Pinpoint the cell where the given text exists, returning its [x, y] midpoint coordinate. 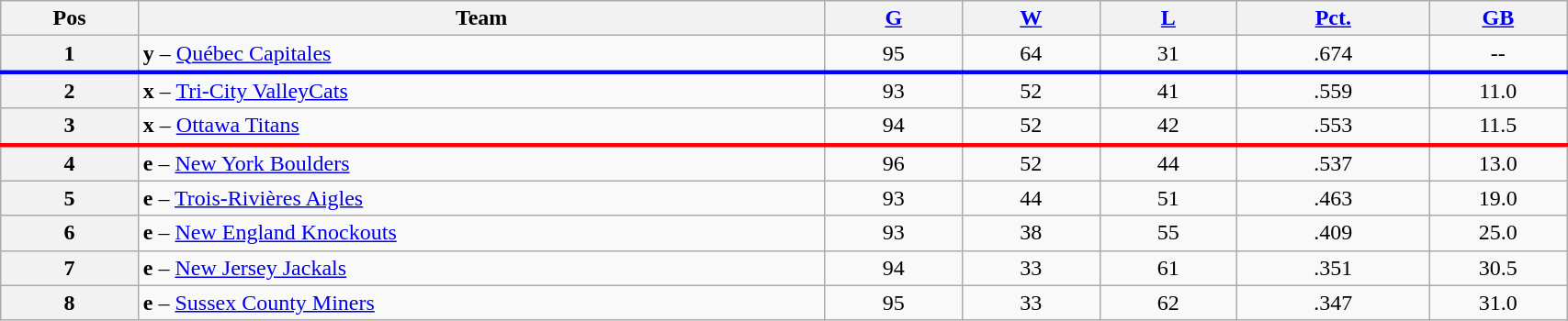
30.5 [1498, 268]
11.5 [1498, 127]
.409 [1334, 233]
38 [1032, 233]
7 [70, 268]
62 [1168, 303]
25.0 [1498, 233]
-- [1498, 54]
51 [1168, 198]
e – New York Boulders [481, 163]
2 [70, 90]
W [1032, 18]
4 [70, 163]
.463 [1334, 198]
5 [70, 198]
31 [1168, 54]
.347 [1334, 303]
96 [894, 163]
G [894, 18]
x – Ottawa Titans [481, 127]
13.0 [1498, 163]
6 [70, 233]
Team [481, 18]
11.0 [1498, 90]
3 [70, 127]
GB [1498, 18]
61 [1168, 268]
e – Trois-Rivières Aigles [481, 198]
y – Québec Capitales [481, 54]
Pos [70, 18]
.537 [1334, 163]
31.0 [1498, 303]
42 [1168, 127]
e – New Jersey Jackals [481, 268]
Pct. [1334, 18]
e – New England Knockouts [481, 233]
.674 [1334, 54]
x – Tri-City ValleyCats [481, 90]
55 [1168, 233]
.553 [1334, 127]
.351 [1334, 268]
1 [70, 54]
41 [1168, 90]
e – Sussex County Miners [481, 303]
L [1168, 18]
64 [1032, 54]
19.0 [1498, 198]
.559 [1334, 90]
8 [70, 303]
